Identify which cell holds the provided text, then report its (x, y) central coordinate. 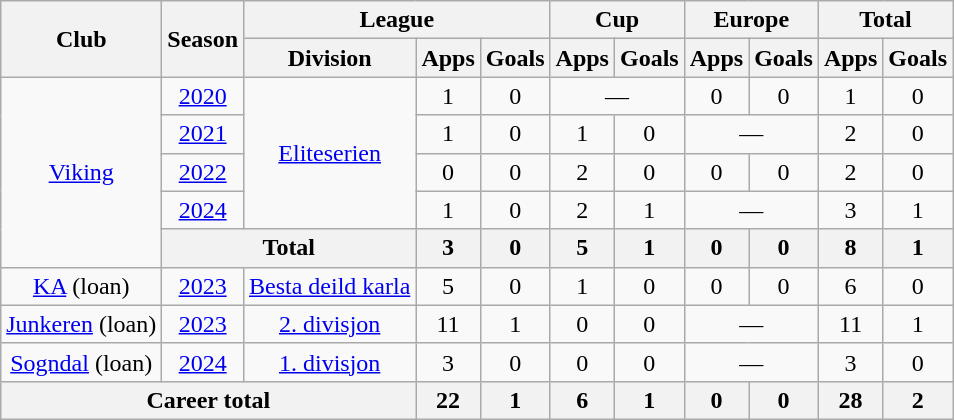
Sogndal (loan) (82, 362)
22 (448, 400)
Season (203, 39)
Viking (82, 172)
Europe (751, 20)
8 (850, 248)
2022 (203, 172)
Junkeren (loan) (82, 324)
1. divisjon (330, 362)
Besta deild karla (330, 286)
28 (850, 400)
League (398, 20)
Cup (617, 20)
2. divisjon (330, 324)
Club (82, 39)
Eliteserien (330, 153)
Division (330, 58)
KA (loan) (82, 286)
2020 (203, 96)
2021 (203, 134)
Career total (208, 400)
